Extract the (X, Y) coordinate from the center of the cell holding the provided text.  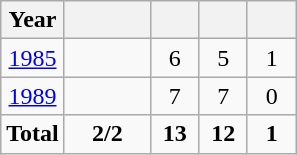
1989 (33, 96)
Year (33, 20)
5 (224, 58)
1985 (33, 58)
0 (272, 96)
Total (33, 134)
12 (224, 134)
6 (174, 58)
13 (174, 134)
2/2 (107, 134)
